Determine the [x, y] coordinate at the center of the cell enclosing the given text.  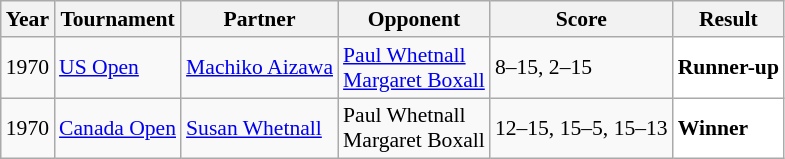
Partner [260, 19]
Machiko Aizawa [260, 68]
12–15, 15–5, 15–13 [582, 128]
Runner-up [728, 68]
Score [582, 19]
US Open [118, 68]
8–15, 2–15 [582, 68]
Winner [728, 128]
Year [28, 19]
Result [728, 19]
Susan Whetnall [260, 128]
Opponent [414, 19]
Tournament [118, 19]
Canada Open [118, 128]
